Extract the (x, y) coordinate from the center of the cell holding the provided text.  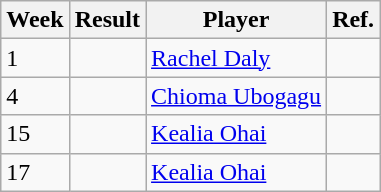
Week (35, 20)
Player (236, 20)
17 (35, 172)
Chioma Ubogagu (236, 96)
4 (35, 96)
Rachel Daly (236, 58)
15 (35, 134)
Ref. (354, 20)
Result (107, 20)
1 (35, 58)
